For the text-containing cell, return its midpoint in [X, Y] coordinate format. 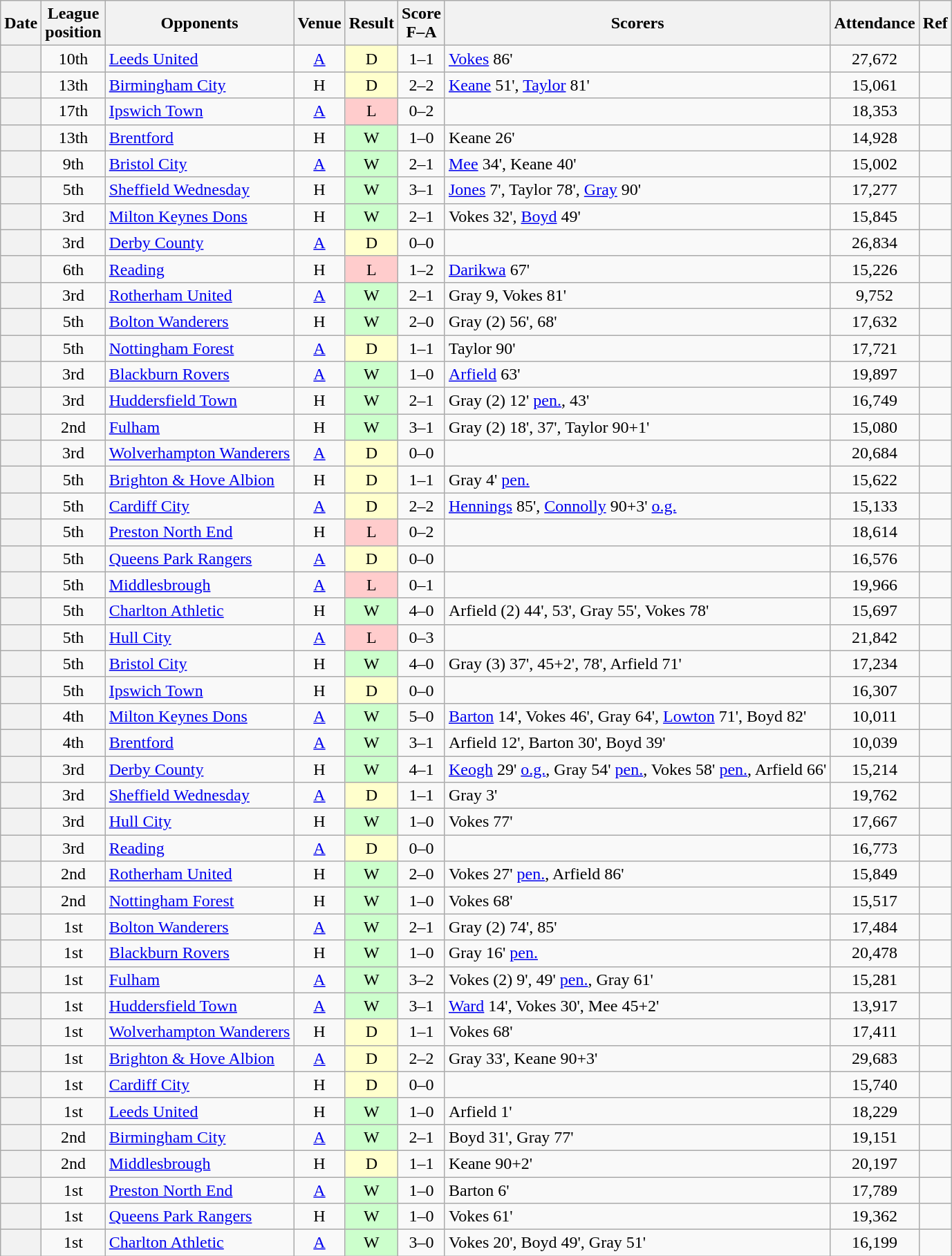
10,039 [875, 742]
19,897 [875, 375]
10,011 [875, 716]
Arfield 12', Barton 30', Boyd 39' [637, 742]
29,683 [875, 1058]
Gray (2) 74', 85' [637, 927]
Keane 51', Taylor 81' [637, 85]
Vokes 27' pen., Arfield 86' [637, 874]
Result [371, 24]
Scorers [637, 24]
Date [21, 24]
ScoreF–A [422, 24]
Hennings 85', Connolly 90+3' o.g. [637, 506]
Vokes 20', Boyd 49', Gray 51' [637, 1243]
6th [73, 269]
15,849 [875, 874]
15,061 [875, 85]
19,762 [875, 796]
26,834 [875, 243]
Barton 6' [637, 1190]
Barton 14', Vokes 46', Gray 64', Lowton 71', Boyd 82' [637, 716]
17,484 [875, 927]
Boyd 31', Gray 77' [637, 1137]
16,773 [875, 848]
Gray (3) 37', 45+2', 78', Arfield 71' [637, 664]
20,197 [875, 1163]
15,740 [875, 1085]
19,151 [875, 1137]
Gray (2) 56', 68' [637, 321]
0–1 [422, 585]
15,080 [875, 427]
20,478 [875, 953]
3–0 [422, 1243]
Ward 14', Vokes 30', Mee 45+2' [637, 1006]
Gray 3' [637, 796]
Vokes 77' [637, 822]
Vokes 32', Boyd 49' [637, 216]
Gray 4' pen. [637, 480]
Taylor 90' [637, 348]
18,353 [875, 111]
Gray 16' pen. [637, 953]
9,752 [875, 295]
10th [73, 59]
17,234 [875, 664]
17,632 [875, 321]
16,307 [875, 690]
19,362 [875, 1217]
Vokes 86' [637, 59]
Keane 90+2' [637, 1163]
Vokes 61' [637, 1217]
3–2 [422, 980]
Gray 9, Vokes 81' [637, 295]
17th [73, 111]
27,672 [875, 59]
20,684 [875, 453]
Leagueposition [73, 24]
16,576 [875, 559]
15,697 [875, 611]
0–3 [422, 637]
13,917 [875, 1006]
14,928 [875, 138]
Gray 33', Keane 90+3' [637, 1058]
15,517 [875, 901]
Gray (2) 12' pen., 43' [637, 401]
16,199 [875, 1243]
18,614 [875, 532]
Arfield 1' [637, 1111]
17,667 [875, 822]
15,845 [875, 216]
19,966 [875, 585]
Venue [319, 24]
15,622 [875, 480]
Attendance [875, 24]
17,411 [875, 1032]
Jones 7', Taylor 78', Gray 90' [637, 190]
16,749 [875, 401]
15,281 [875, 980]
Darikwa 67' [637, 269]
4–1 [422, 769]
21,842 [875, 637]
Mee 34', Keane 40' [637, 164]
1–2 [422, 269]
17,277 [875, 190]
Gray (2) 18', 37', Taylor 90+1' [637, 427]
17,789 [875, 1190]
15,226 [875, 269]
15,133 [875, 506]
17,721 [875, 348]
5–0 [422, 716]
Ref [935, 24]
Opponents [199, 24]
Keogh 29' o.g., Gray 54' pen., Vokes 58' pen., Arfield 66' [637, 769]
Arfield 63' [637, 375]
Vokes (2) 9', 49' pen., Gray 61' [637, 980]
15,002 [875, 164]
Arfield (2) 44', 53', Gray 55', Vokes 78' [637, 611]
9th [73, 164]
Keane 26' [637, 138]
15,214 [875, 769]
18,229 [875, 1111]
